Pinpoint the cell where the given text exists, returning its (x, y) midpoint coordinate. 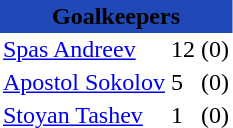
Goalkeepers (116, 16)
Spas Andreev (84, 50)
12 (183, 50)
Apostol Sokolov (84, 82)
5 (183, 82)
